Search for the cell housing the specified text and yield its [x, y] center coordinate. 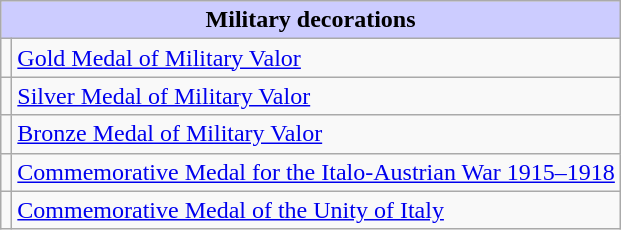
Commemorative Medal of the Unity of Italy [316, 210]
Military decorations [311, 20]
Commemorative Medal for the Italo-Austrian War 1915–1918 [316, 172]
Bronze Medal of Military Valor [316, 134]
Silver Medal of Military Valor [316, 96]
Gold Medal of Military Valor [316, 58]
